Output the (X, Y) coordinate of the center of the cell containing the given text.  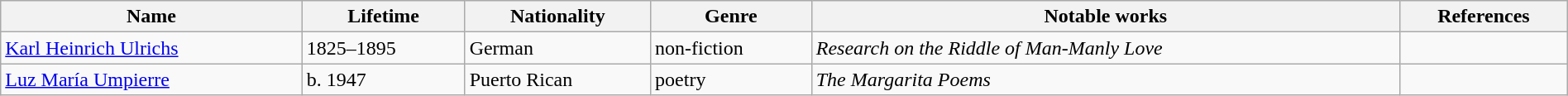
Puerto Rican (557, 79)
The Margarita Poems (1105, 79)
non-fiction (731, 48)
poetry (731, 79)
References (1484, 17)
Name (151, 17)
Luz María Umpierre (151, 79)
b. 1947 (384, 79)
Genre (731, 17)
German (557, 48)
Nationality (557, 17)
Karl Heinrich Ulrichs (151, 48)
Notable works (1105, 17)
Lifetime (384, 17)
Research on the Riddle of Man-Manly Love (1105, 48)
1825–1895 (384, 48)
